Determine the (X, Y) coordinate at the center of the cell enclosing the given text.  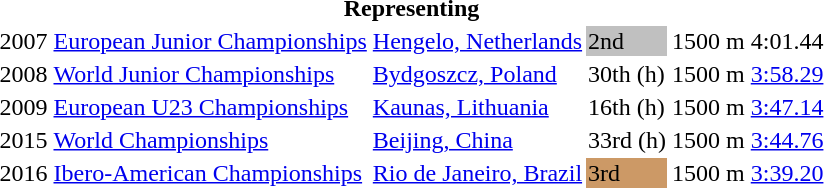
World Championships (210, 140)
Bydgoszcz, Poland (477, 74)
2nd (628, 41)
Beijing, China (477, 140)
33rd (h) (628, 140)
16th (h) (628, 107)
30th (h) (628, 74)
European U23 Championships (210, 107)
Ibero-American Championships (210, 173)
Rio de Janeiro, Brazil (477, 173)
World Junior Championships (210, 74)
Hengelo, Netherlands (477, 41)
European Junior Championships (210, 41)
3rd (628, 173)
Kaunas, Lithuania (477, 107)
